From the cell containing the given text, extract its center point as [X, Y] coordinate. 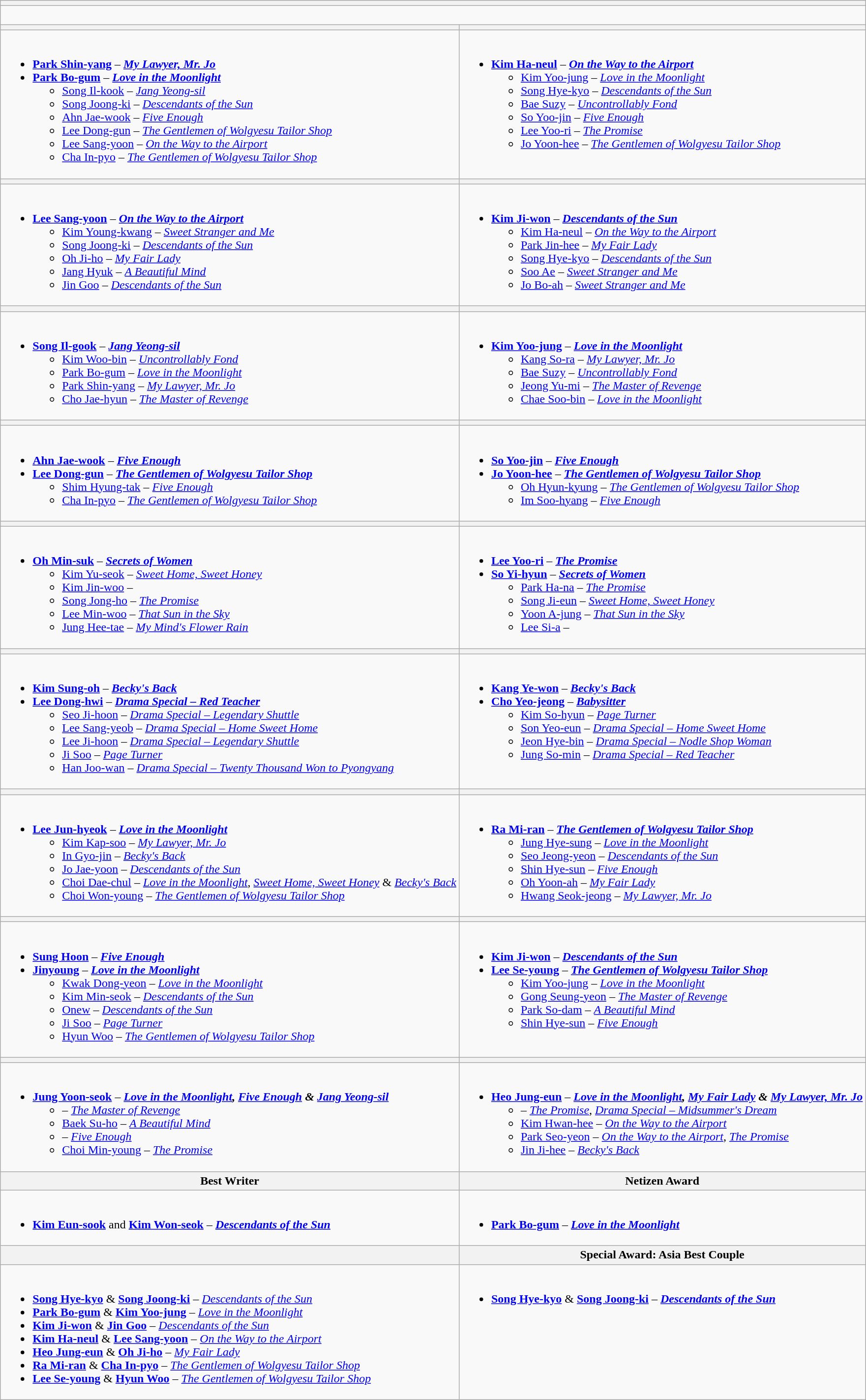
Special Award: Asia Best Couple [662, 1255]
Park Bo-gum – Love in the Moonlight [662, 1218]
Netizen Award [662, 1181]
Kim Eun-sook and Kim Won-seok – Descendants of the Sun [230, 1218]
Best Writer [230, 1181]
Song Hye-kyo & Song Joong-ki – Descendants of the Sun [662, 1332]
